Pinpoint the cell where the given text exists, returning its (X, Y) midpoint coordinate. 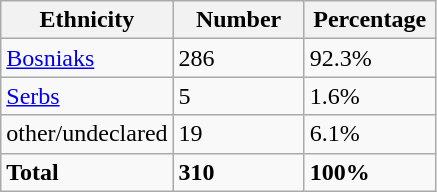
Number (238, 20)
92.3% (370, 58)
Percentage (370, 20)
19 (238, 134)
286 (238, 58)
100% (370, 172)
Bosniaks (87, 58)
Total (87, 172)
1.6% (370, 96)
310 (238, 172)
5 (238, 96)
6.1% (370, 134)
other/undeclared (87, 134)
Serbs (87, 96)
Ethnicity (87, 20)
